Return the (X, Y) coordinate for the center point of the cell that contains the specified text.  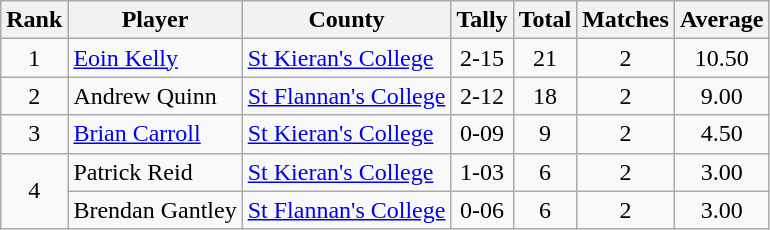
Patrick Reid (155, 172)
3 (34, 134)
18 (545, 96)
21 (545, 58)
4.50 (722, 134)
0-06 (482, 210)
Player (155, 20)
Tally (482, 20)
Matches (626, 20)
1-03 (482, 172)
County (346, 20)
0-09 (482, 134)
Brian Carroll (155, 134)
Andrew Quinn (155, 96)
Eoin Kelly (155, 58)
9 (545, 134)
4 (34, 191)
Total (545, 20)
Brendan Gantley (155, 210)
1 (34, 58)
10.50 (722, 58)
2-12 (482, 96)
Average (722, 20)
2-15 (482, 58)
Rank (34, 20)
9.00 (722, 96)
